Capture the cell that displays the provided text and extract its [X, Y] central coordinate. 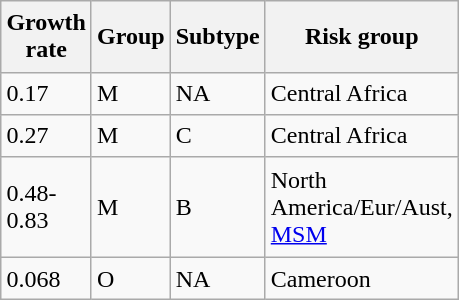
Risk group [362, 37]
Subtype [218, 37]
O [130, 278]
0.068 [46, 278]
C [218, 135]
North America/Eur/Aust, MSM [362, 206]
Growth rate [46, 37]
Group [130, 37]
0.17 [46, 93]
Cameroon [362, 278]
0.48-0.83 [46, 206]
B [218, 206]
0.27 [46, 135]
